Provide the (X, Y) coordinate of the cell's center where the given text is located.  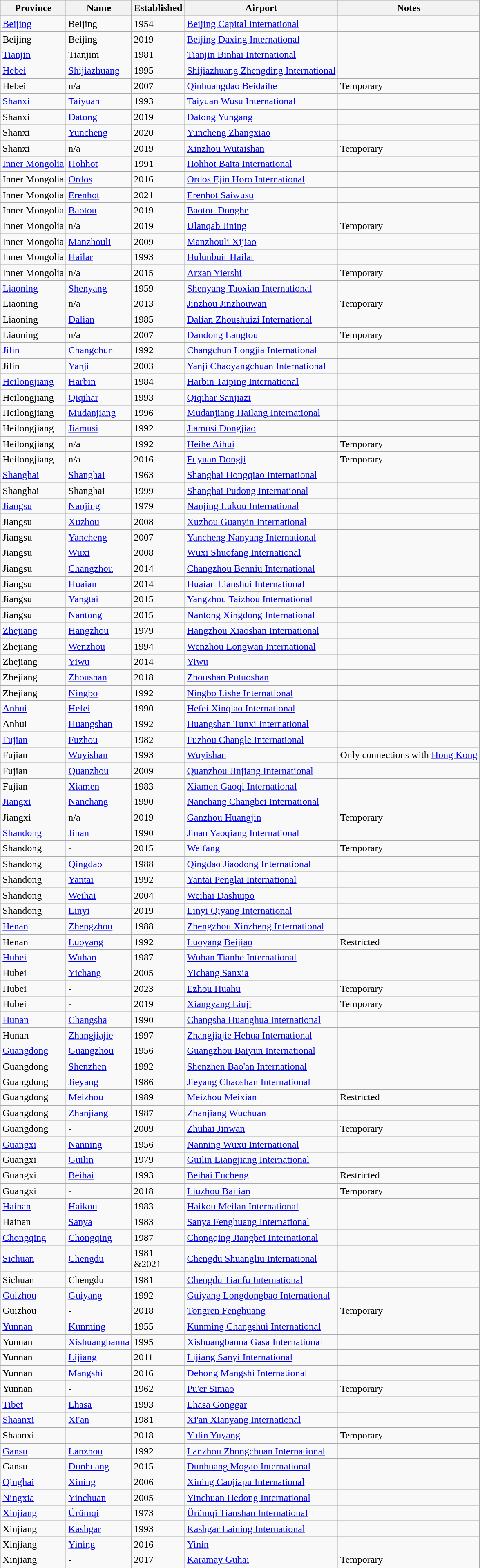
2023 (158, 989)
1963 (158, 475)
Datong (99, 117)
Changchun Longjia International (261, 350)
Nanjing (99, 506)
Baotou Donghe (261, 211)
Mangshi (99, 1373)
Shenzhen (99, 1066)
Yantai Penglai International (261, 879)
1982 (158, 740)
Xinzhou Wutaishan (261, 148)
Shenzhen Bao'an International (261, 1066)
Manzhouli Xijiao (261, 242)
Beihai (99, 1175)
1959 (158, 288)
Changzhou Benniu International (261, 568)
Xiamen Gaoqi International (261, 786)
Haikou Meilan International (261, 1207)
Nanjing Lukou International (261, 506)
Quanzhou Jinjiang International (261, 771)
Xining Caojiapu International (261, 1482)
Ulanqab Jining (261, 226)
Yuncheng Zhangxiao (261, 132)
Fuyuan Dongji (261, 460)
Xuzhou (99, 522)
Dunhuang Mogao International (261, 1467)
Xiangyang Liuji (261, 1004)
Qiqihar Sanjiazi (261, 397)
1954 (158, 24)
Sanya Fenghuang International (261, 1222)
Jinan (99, 833)
Beijing Daxing International (261, 39)
Weihai (99, 895)
Erenhot Saiwusu (261, 195)
Ürümqi (99, 1513)
2021 (158, 195)
2020 (158, 132)
Arxan Yiershi (261, 273)
Meizhou Meixian (261, 1097)
Lanzhou (99, 1451)
Wuhan Tianhe International (261, 958)
Yancheng Nanyang International (261, 537)
Guangzhou (99, 1051)
Zhengzhou (99, 926)
Hulunbuir Hailar (261, 257)
Weihai Dashuipo (261, 895)
Yuncheng (99, 132)
Kashgar Laining International (261, 1529)
Xuzhou Guanyin International (261, 522)
Hefei Xinqiao International (261, 709)
Airport (261, 8)
Lijiang Sanyi International (261, 1357)
Shenyang Taoxian International (261, 288)
Nanchang (99, 802)
Ganzhou Huangjin (261, 817)
Guangzhou Baiyun International (261, 1051)
1955 (158, 1326)
2011 (158, 1357)
Fuzhou (99, 740)
1981&2021 (158, 1258)
1986 (158, 1082)
Weifang (261, 848)
Ningbo (99, 693)
1997 (158, 1035)
Yichang Sanxia (261, 973)
Linyi Qiyang International (261, 911)
Harbin (99, 381)
Yinchuan Hedong International (261, 1498)
Shenyang (99, 288)
Lhasa Gonggar (261, 1404)
Kunming (99, 1326)
Sanya (99, 1222)
Yinin (261, 1544)
Mudanjiang (99, 413)
Only connections with Hong Kong (409, 755)
Qinhuangdao Beidaihe (261, 86)
Huaian Lianshui International (261, 584)
Dunhuang (99, 1467)
2006 (158, 1482)
1994 (158, 646)
Shanghai Pudong International (261, 491)
Ürümqi Tianshan International (261, 1513)
Zhoushan (99, 677)
Xi'an (99, 1420)
Zhangjiajie (99, 1035)
Hangzhou (99, 630)
2003 (158, 366)
Shijiazhuang Zhengding International (261, 70)
Ningxia (33, 1498)
Dehong Mangshi International (261, 1373)
Huangshan (99, 724)
Mudanjiang Hailang International (261, 413)
Wuxi (99, 553)
1973 (158, 1513)
Linyi (99, 911)
Ordos (99, 179)
Chengdu Shuangliu International (261, 1258)
Tongren Fenghuang (261, 1311)
Yulin Yuyang (261, 1435)
Shanghai Hongqiao International (261, 475)
Xishuangbanna Gasa International (261, 1342)
Karamay Guhai (261, 1560)
1962 (158, 1389)
Luoyang Beijiao (261, 942)
Notes (409, 8)
2017 (158, 1560)
Hefei (99, 709)
Wenzhou Longwan International (261, 646)
2013 (158, 304)
Manzhouli (99, 242)
Guiyang Longdongbao International (261, 1295)
Guilin (99, 1160)
Yangtai (99, 599)
Changsha Huanghua International (261, 1020)
Ezhou Huahu (261, 989)
Beihai Fucheng (261, 1175)
Yining (99, 1544)
Yantai (99, 879)
Zhuhai Jinwan (261, 1128)
Zhangjiajie Hehua International (261, 1035)
Yancheng (99, 537)
Fuzhou Changle International (261, 740)
Nanchang Changbei International (261, 802)
Changsha (99, 1020)
1989 (158, 1097)
Taiyuan (99, 101)
Dalian (99, 319)
Guiyang (99, 1295)
Hohhot Baita International (261, 164)
Yanji (99, 366)
Jiamusi (99, 428)
Ningbo Lishe International (261, 693)
Wuhan (99, 958)
Huaian (99, 584)
Jieyang Chaoshan International (261, 1082)
Chengdu Tianfu International (261, 1280)
Wenzhou (99, 646)
Dandong Langtou (261, 335)
Changchun (99, 350)
Hailar (99, 257)
Taiyuan Wusu International (261, 101)
Name (99, 8)
Xi'an Xianyang International (261, 1420)
Haikou (99, 1207)
Xishuangbanna (99, 1342)
Lanzhou Zhongchuan International (261, 1451)
Nantong Xingdong International (261, 615)
Lhasa (99, 1404)
Qingdao (99, 864)
Quanzhou (99, 771)
Kunming Changshui International (261, 1326)
Zhengzhou Xinzheng International (261, 926)
Heihe Aihui (261, 444)
Qingdao Jiaodong International (261, 864)
Baotou (99, 211)
Nanning Wuxu International (261, 1144)
Datong Yungang (261, 117)
Yanji Chaoyangchuan International (261, 366)
Qinghai (33, 1482)
Province (33, 8)
Erenhot (99, 195)
Ordos Ejin Horo International (261, 179)
Liuzhou Bailian (261, 1191)
Hohhot (99, 164)
Lijiang (99, 1357)
Tianjin (33, 55)
Luoyang (99, 942)
Dalian Zhoushuizi International (261, 319)
Nanning (99, 1144)
Tianjin Binhai International (261, 55)
Shijiazhuang (99, 70)
Xining (99, 1482)
Established (158, 8)
1985 (158, 319)
Wuxi Shuofang International (261, 553)
1996 (158, 413)
Pu'er Simao (261, 1389)
Changzhou (99, 568)
Xiamen (99, 786)
1984 (158, 381)
Zhoushan Putuoshan (261, 677)
Kashgar (99, 1529)
Qiqihar (99, 397)
Jinan Yaoqiang International (261, 833)
Guilin Liangjiang International (261, 1160)
Zhanjiang (99, 1113)
Jinzhou Jinzhouwan (261, 304)
Chongqing Jiangbei International (261, 1238)
Yichang (99, 973)
Tianjim (99, 55)
Hangzhou Xiaoshan International (261, 630)
1991 (158, 164)
1999 (158, 491)
Yangzhou Taizhou International (261, 599)
2004 (158, 895)
Nantong (99, 615)
Jieyang (99, 1082)
Tibet (33, 1404)
Huangshan Tunxi International (261, 724)
Harbin Taiping International (261, 381)
Meizhou (99, 1097)
Jiamusi Dongjiao (261, 428)
Zhanjiang Wuchuan (261, 1113)
Beijing Capital International (261, 24)
Yinchuan (99, 1498)
